Determine the (X, Y) coordinate at the center of the cell enclosing the given text.  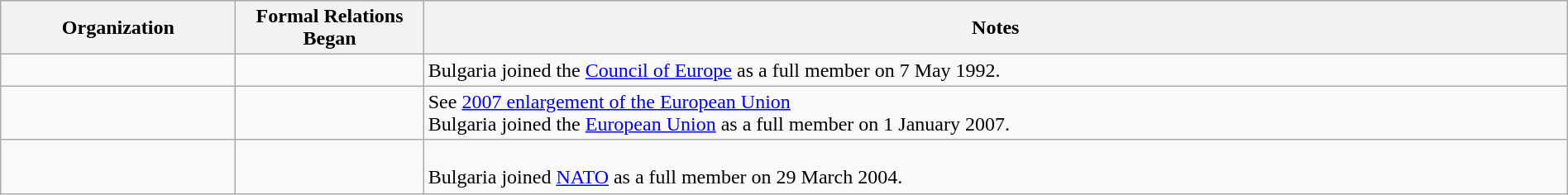
Formal Relations Began (329, 28)
Organization (118, 28)
Notes (996, 28)
Bulgaria joined the Council of Europe as a full member on 7 May 1992. (996, 70)
See 2007 enlargement of the European UnionBulgaria joined the European Union as a full member on 1 January 2007. (996, 112)
Bulgaria joined NATO as a full member on 29 March 2004. (996, 167)
